Return the (x, y) coordinate for the center point of the cell that contains the specified text.  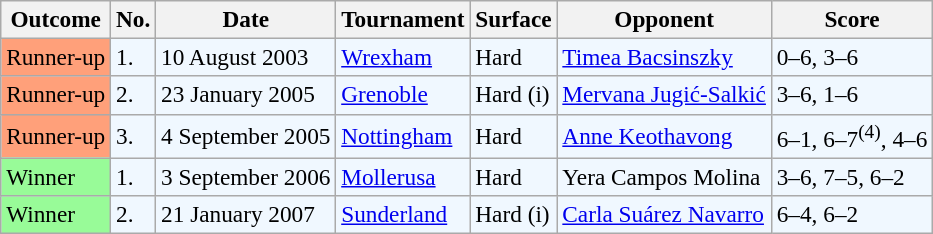
3 September 2006 (246, 177)
Grenoble (403, 95)
3–6, 7–5, 6–2 (852, 177)
6–4, 6–2 (852, 214)
Tournament (403, 19)
Mollerusa (403, 177)
Anne Keothavong (664, 136)
Surface (514, 19)
Score (852, 19)
Timea Bacsinszky (664, 57)
Mervana Jugić-Salkić (664, 95)
Nottingham (403, 136)
Date (246, 19)
Carla Suárez Navarro (664, 214)
4 September 2005 (246, 136)
Opponent (664, 19)
Wrexham (403, 57)
3–6, 1–6 (852, 95)
21 January 2007 (246, 214)
Yera Campos Molina (664, 177)
3. (134, 136)
10 August 2003 (246, 57)
0–6, 3–6 (852, 57)
6–1, 6–7(4), 4–6 (852, 136)
23 January 2005 (246, 95)
No. (134, 19)
Sunderland (403, 214)
Outcome (56, 19)
